Identify which cell holds the provided text, then report its (X, Y) central coordinate. 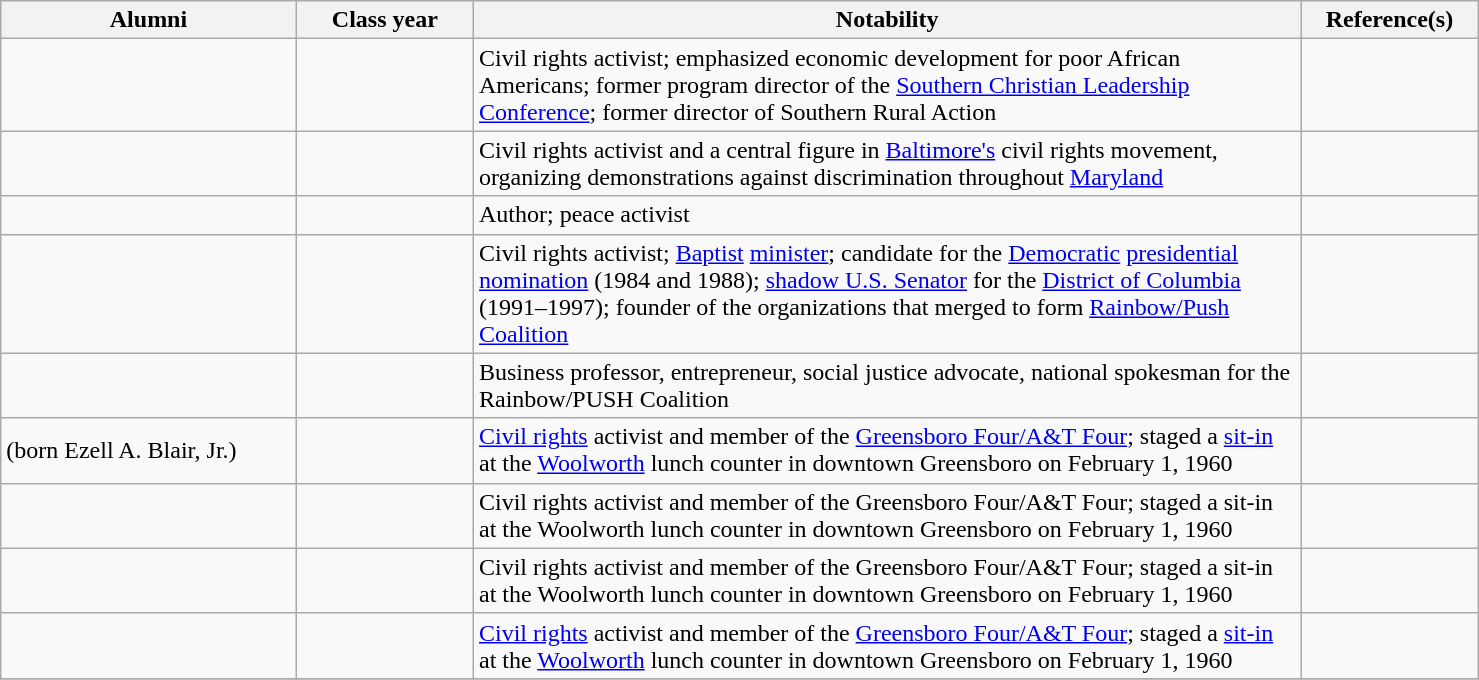
Reference(s) (1390, 20)
Author; peace activist (886, 215)
Class year (384, 20)
Notability (886, 20)
Civil rights activist and a central figure in Baltimore's civil rights movement, organizing demonstrations against discrimination throughout Maryland (886, 164)
(born Ezell A. Blair, Jr.) (148, 450)
Business professor, entrepreneur, social justice advocate, national spokesman for the Rainbow/PUSH Coalition (886, 386)
Alumni (148, 20)
